Search for the cell housing the specified text and yield its (x, y) center coordinate. 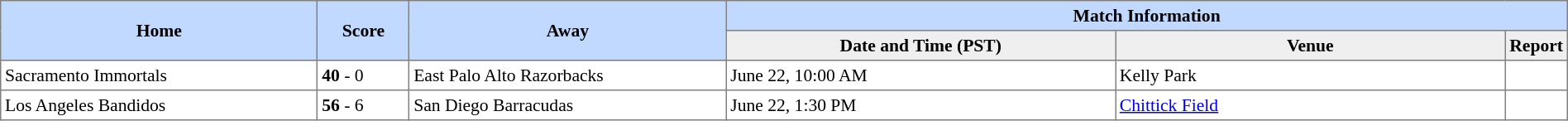
June 22, 10:00 AM (921, 75)
Chittick Field (1310, 105)
Away (567, 31)
Date and Time (PST) (921, 46)
Kelly Park (1310, 75)
East Palo Alto Razorbacks (567, 75)
Report (1537, 46)
San Diego Barracudas (567, 105)
Match Information (1146, 16)
Los Angeles Bandidos (159, 105)
56 - 6 (364, 105)
40 - 0 (364, 75)
Home (159, 31)
Score (364, 31)
June 22, 1:30 PM (921, 105)
Venue (1310, 46)
Sacramento Immortals (159, 75)
